Identify which cell holds the provided text, then report its [x, y] central coordinate. 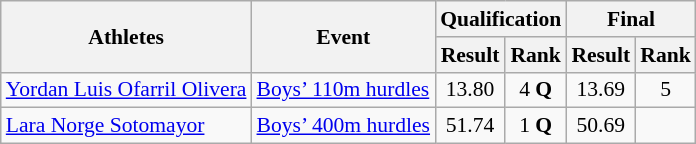
13.80 [470, 90]
Qualification [500, 19]
50.69 [600, 126]
Lara Norge Sotomayor [126, 126]
Athletes [126, 36]
Boys’ 400m hurdles [343, 126]
51.74 [470, 126]
1 Q [536, 126]
4 Q [536, 90]
Boys’ 110m hurdles [343, 90]
13.69 [600, 90]
Yordan Luis Ofarril Olivera [126, 90]
Event [343, 36]
Final [630, 19]
5 [666, 90]
